Detect which cell encompasses the target text, then output its [x, y] center coordinate. 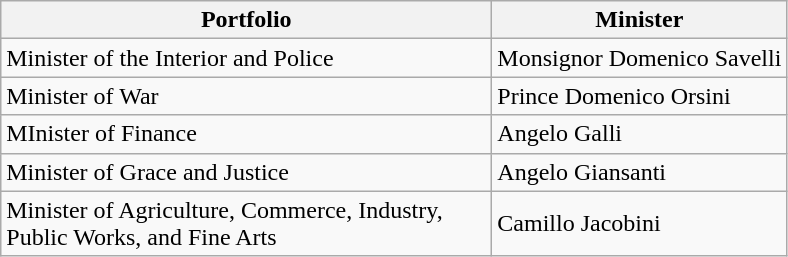
Minister of the Interior and Police [246, 58]
Portfolio [246, 20]
Minister of Grace and Justice [246, 172]
Minister [640, 20]
Minister of Agriculture, Commerce, Industry, Public Works, and Fine Arts [246, 224]
Minister of War [246, 96]
Angelo Galli [640, 134]
Camillo Jacobini [640, 224]
Prince Domenico Orsini [640, 96]
Angelo Giansanti [640, 172]
MInister of Finance [246, 134]
Monsignor Domenico Savelli [640, 58]
